Output the (X, Y) coordinate of the center of the cell containing the given text.  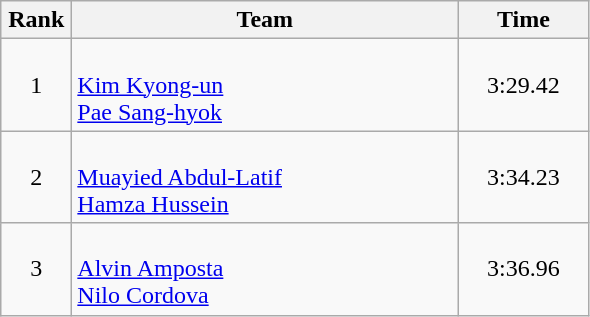
Muayied Abdul-LatifHamza Hussein (265, 177)
3:34.23 (524, 177)
1 (36, 85)
Time (524, 20)
Rank (36, 20)
Team (265, 20)
3:36.96 (524, 269)
Kim Kyong-unPae Sang-hyok (265, 85)
Alvin AmpostaNilo Cordova (265, 269)
3 (36, 269)
2 (36, 177)
3:29.42 (524, 85)
